Return (x, y) of the center of cell containing provided text 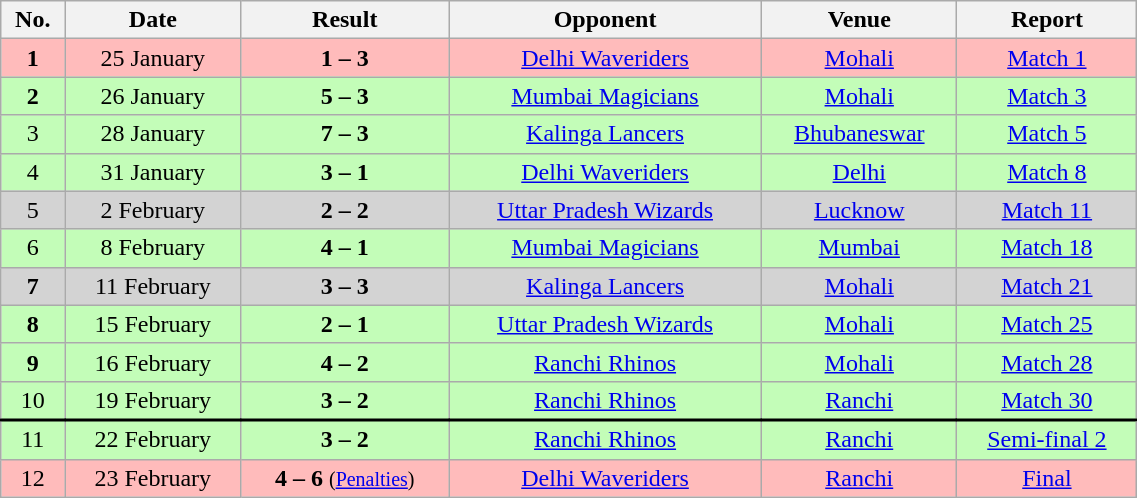
Lucknow (860, 210)
Match 3 (1047, 96)
2 February (153, 210)
Match 21 (1047, 286)
15 February (153, 324)
8 February (153, 248)
31 January (153, 172)
10 (33, 400)
Delhi (860, 172)
Semi-final 2 (1047, 440)
Report (1047, 20)
Match 11 (1047, 210)
3 – 1 (345, 172)
11 February (153, 286)
Match 5 (1047, 134)
4 – 1 (345, 248)
1 (33, 58)
Match 30 (1047, 400)
5 – 3 (345, 96)
2 – 2 (345, 210)
7 – 3 (345, 134)
Match 8 (1047, 172)
25 January (153, 58)
Match 25 (1047, 324)
9 (33, 362)
8 (33, 324)
Opponent (606, 20)
26 January (153, 96)
Venue (860, 20)
5 (33, 210)
2 – 1 (345, 324)
22 February (153, 440)
Match 1 (1047, 58)
3 – 3 (345, 286)
Result (345, 20)
Final (1047, 478)
4 – 2 (345, 362)
Match 28 (1047, 362)
6 (33, 248)
4 – 6 (Penalties) (345, 478)
2 (33, 96)
4 (33, 172)
7 (33, 286)
No. (33, 20)
11 (33, 440)
3 (33, 134)
19 February (153, 400)
Date (153, 20)
12 (33, 478)
Mumbai (860, 248)
Bhubaneswar (860, 134)
1 – 3 (345, 58)
Match 18 (1047, 248)
23 February (153, 478)
28 January (153, 134)
16 February (153, 362)
